Identify which cell holds the provided text, then report its [X, Y] central coordinate. 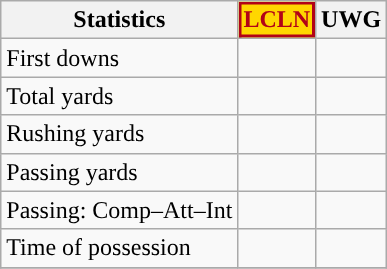
Statistics [120, 20]
Rushing yards [120, 134]
Time of possession [120, 248]
Passing: Comp–Att–Int [120, 210]
Passing yards [120, 172]
UWG [352, 20]
First downs [120, 58]
Total yards [120, 96]
LCLN [277, 20]
